Pinpoint the cell where the given text exists, returning its [X, Y] midpoint coordinate. 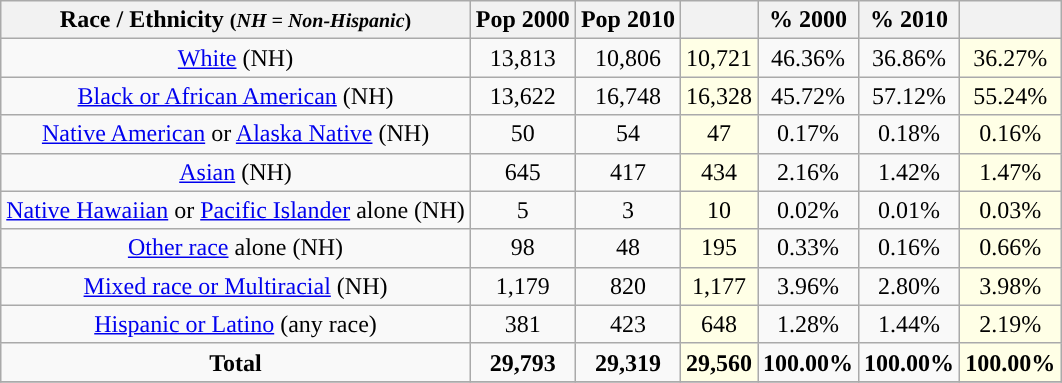
423 [628, 324]
16,328 [718, 96]
13,622 [522, 96]
0.01% [910, 210]
1.47% [1010, 172]
Pop 2010 [628, 20]
0.18% [910, 134]
2.16% [808, 172]
Mixed race or Multiracial (NH) [236, 286]
5 [522, 210]
48 [628, 248]
White (NH) [236, 58]
1,179 [522, 286]
36.27% [1010, 58]
0.03% [1010, 210]
417 [628, 172]
3.98% [1010, 286]
Native Hawaiian or Pacific Islander alone (NH) [236, 210]
54 [628, 134]
13,813 [522, 58]
10,806 [628, 58]
10 [718, 210]
47 [718, 134]
645 [522, 172]
3 [628, 210]
10,721 [718, 58]
2.19% [1010, 324]
0.33% [808, 248]
57.12% [910, 96]
1.42% [910, 172]
55.24% [1010, 96]
0.17% [808, 134]
Total [236, 362]
1.28% [808, 324]
% 2010 [910, 20]
29,560 [718, 362]
195 [718, 248]
Other race alone (NH) [236, 248]
381 [522, 324]
Native American or Alaska Native (NH) [236, 134]
98 [522, 248]
Black or African American (NH) [236, 96]
3.96% [808, 286]
0.66% [1010, 248]
Race / Ethnicity (NH = Non-Hispanic) [236, 20]
29,319 [628, 362]
36.86% [910, 58]
1,177 [718, 286]
648 [718, 324]
50 [522, 134]
Asian (NH) [236, 172]
820 [628, 286]
Hispanic or Latino (any race) [236, 324]
% 2000 [808, 20]
1.44% [910, 324]
Pop 2000 [522, 20]
434 [718, 172]
29,793 [522, 362]
2.80% [910, 286]
16,748 [628, 96]
45.72% [808, 96]
0.02% [808, 210]
46.36% [808, 58]
